Search for the cell housing the specified text and yield its (x, y) center coordinate. 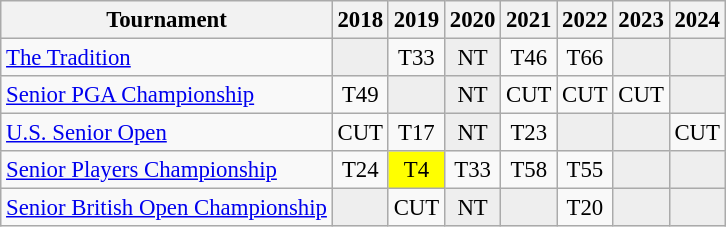
T20 (585, 208)
Senior PGA Championship (166, 95)
2021 (529, 20)
Tournament (166, 20)
2018 (360, 20)
T24 (360, 170)
T46 (529, 58)
T23 (529, 133)
T55 (585, 170)
T4 (416, 170)
Senior British Open Championship (166, 208)
T17 (416, 133)
Senior Players Championship (166, 170)
U.S. Senior Open (166, 133)
2022 (585, 20)
T58 (529, 170)
2019 (416, 20)
2023 (641, 20)
2020 (472, 20)
2024 (697, 20)
T49 (360, 95)
T66 (585, 58)
The Tradition (166, 58)
